From the cell containing the given text, extract its center point as [x, y] coordinate. 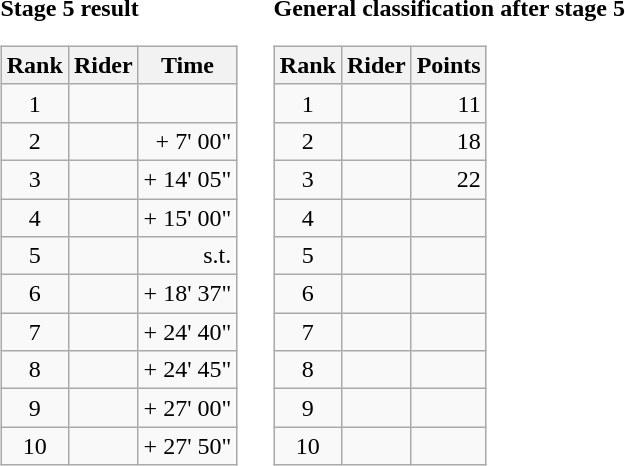
+ 24' 45" [188, 370]
Points [448, 65]
Time [188, 65]
+ 24' 40" [188, 332]
11 [448, 103]
+ 15' 00" [188, 217]
22 [448, 179]
+ 14' 05" [188, 179]
+ 18' 37" [188, 294]
+ 7' 00" [188, 141]
s.t. [188, 256]
18 [448, 141]
+ 27' 00" [188, 408]
+ 27' 50" [188, 446]
